For the text-containing cell, return its midpoint in [X, Y] coordinate format. 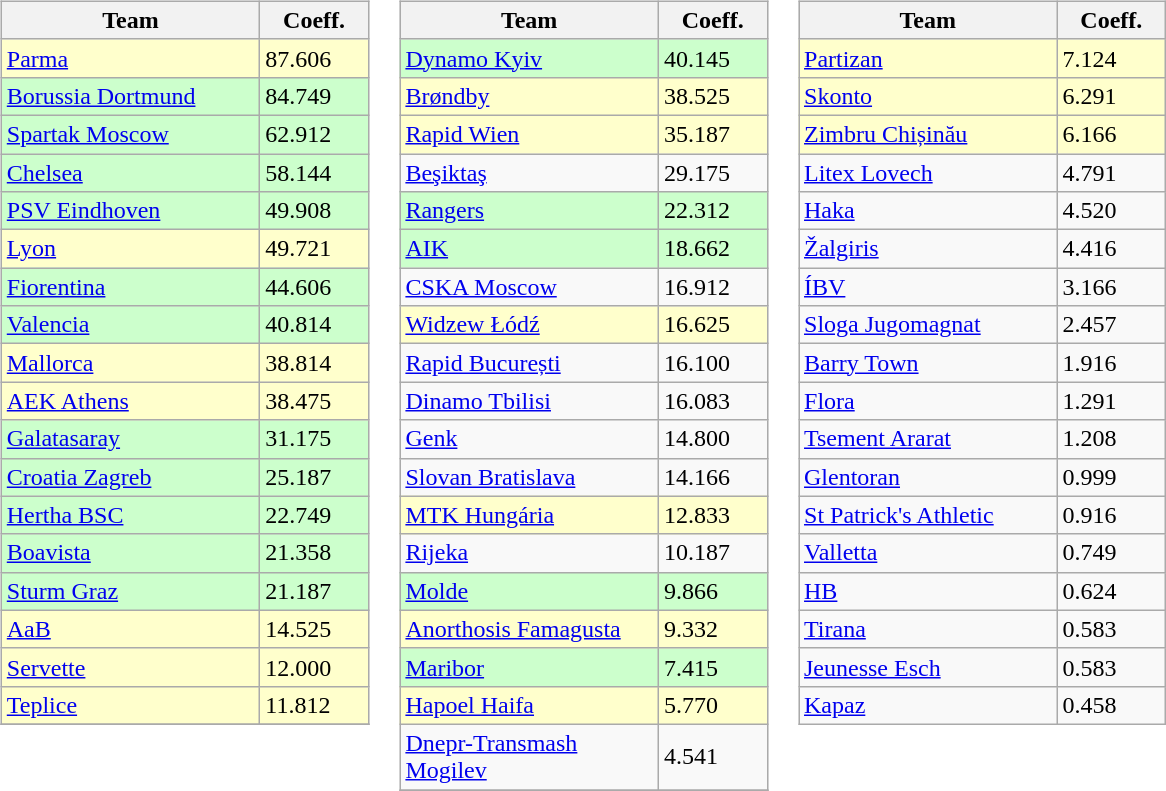
1.291 [1112, 401]
Molde [530, 591]
Skonto [928, 96]
AaB [130, 629]
10.187 [712, 553]
Maribor [530, 667]
58.144 [314, 173]
Rapid Wien [530, 134]
21.358 [314, 553]
38.814 [314, 363]
Rangers [530, 211]
Valencia [130, 325]
38.475 [314, 401]
4.520 [1112, 211]
38.525 [712, 96]
Lyon [130, 249]
Teplice [130, 705]
29.175 [712, 173]
35.187 [712, 134]
44.606 [314, 287]
7.415 [712, 667]
Boavista [130, 553]
St Patrick's Athletic [928, 515]
0.749 [1112, 553]
Rijeka [530, 553]
Genk [530, 439]
Spartak Moscow [130, 134]
22.749 [314, 515]
Galatasaray [130, 439]
Servette [130, 667]
Kapaz [928, 705]
Chelsea [130, 173]
Brøndby [530, 96]
Rapid București [530, 363]
6.166 [1112, 134]
Sturm Graz [130, 591]
AEK Athens [130, 401]
Sloga Jugomagnat [928, 325]
0.999 [1112, 477]
Anorthosis Famagusta [530, 629]
HB [928, 591]
Slovan Bratislava [530, 477]
0.458 [1112, 705]
18.662 [712, 249]
3.166 [1112, 287]
4.541 [712, 756]
Zimbru Chișinău [928, 134]
16.100 [712, 363]
25.187 [314, 477]
4.416 [1112, 249]
84.749 [314, 96]
Jeunesse Esch [928, 667]
2.457 [1112, 325]
0.916 [1112, 515]
16.083 [712, 401]
Žalgiris [928, 249]
14.525 [314, 629]
Tsement Ararat [928, 439]
Mallorca [130, 363]
11.812 [314, 705]
Valletta [928, 553]
87.606 [314, 58]
Dnepr-Transmash Mogilev [530, 756]
9.866 [712, 591]
Fiorentina [130, 287]
4.791 [1112, 173]
Litex Lovech [928, 173]
6.291 [1112, 96]
Hertha BSC [130, 515]
Dinamo Tbilisi [530, 401]
CSKA Moscow [530, 287]
14.800 [712, 439]
ÍBV [928, 287]
Dynamo Kyiv [530, 58]
Glentoran [928, 477]
21.187 [314, 591]
14.166 [712, 477]
Hapoel Haifa [530, 705]
Borussia Dortmund [130, 96]
40.145 [712, 58]
Beşiktaş [530, 173]
22.312 [712, 211]
16.912 [712, 287]
Widzew Łódź [530, 325]
Barry Town [928, 363]
MTK Hungária [530, 515]
49.721 [314, 249]
0.624 [1112, 591]
16.625 [712, 325]
12.833 [712, 515]
7.124 [1112, 58]
Parma [130, 58]
1.208 [1112, 439]
AIK [530, 249]
Haka [928, 211]
Flora [928, 401]
Croatia Zagreb [130, 477]
5.770 [712, 705]
40.814 [314, 325]
12.000 [314, 667]
Partizan [928, 58]
1.916 [1112, 363]
49.908 [314, 211]
9.332 [712, 629]
PSV Eindhoven [130, 211]
Tirana [928, 629]
31.175 [314, 439]
62.912 [314, 134]
